Provide the [X, Y] coordinate of the cell's center where the given text is located.  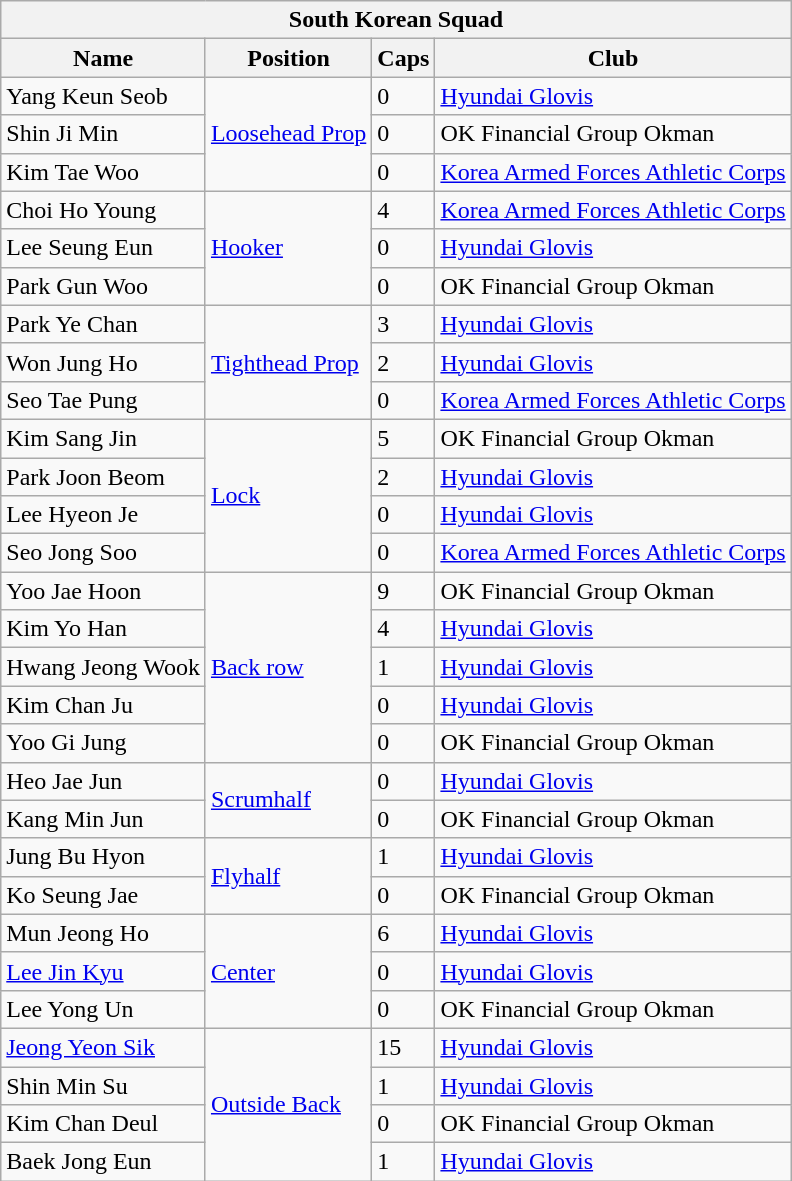
Kang Min Jun [104, 819]
Shin Min Su [104, 1085]
Ko Seung Jae [104, 895]
Lock [288, 495]
Kim Chan Deul [104, 1124]
Tighthead Prop [288, 362]
5 [404, 438]
South Korean Squad [396, 20]
Loosehead Prop [288, 134]
Mun Jeong Ho [104, 933]
Lee Hyeon Je [104, 515]
Choi Ho Young [104, 210]
9 [404, 591]
Kim Chan Ju [104, 705]
6 [404, 933]
Park Ye Chan [104, 324]
Back row [288, 667]
Kim Yo Han [104, 629]
Center [288, 971]
Park Gun Woo [104, 286]
Outside Back [288, 1104]
15 [404, 1047]
3 [404, 324]
Heo Jae Jun [104, 781]
Lee Seung Eun [104, 248]
Jung Bu Hyon [104, 857]
Position [288, 58]
Scrumhalf [288, 800]
Yoo Gi Jung [104, 743]
Seo Tae Pung [104, 400]
Lee Jin Kyu [104, 971]
Name [104, 58]
Flyhalf [288, 876]
Park Joon Beom [104, 477]
Kim Tae Woo [104, 172]
Caps [404, 58]
Won Jung Ho [104, 362]
Seo Jong Soo [104, 553]
Club [613, 58]
Hooker [288, 248]
Yoo Jae Hoon [104, 591]
Lee Yong Un [104, 1009]
Shin Ji Min [104, 134]
Hwang Jeong Wook [104, 667]
Yang Keun Seob [104, 96]
Baek Jong Eun [104, 1162]
Jeong Yeon Sik [104, 1047]
Kim Sang Jin [104, 438]
